Output the [x, y] coordinate of the center of the cell containing the given text.  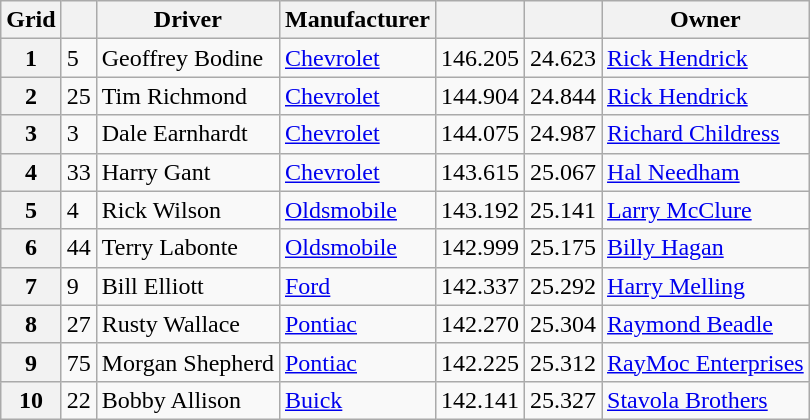
Tim Richmond [188, 96]
Ford [357, 286]
10 [31, 400]
Bobby Allison [188, 400]
25.141 [562, 210]
24.844 [562, 96]
142.337 [480, 286]
27 [78, 324]
44 [78, 248]
6 [31, 248]
25 [78, 96]
7 [31, 286]
Harry Gant [188, 172]
75 [78, 362]
25.067 [562, 172]
Geoffrey Bodine [188, 58]
Dale Earnhardt [188, 134]
Morgan Shepherd [188, 362]
RayMoc Enterprises [706, 362]
Bill Elliott [188, 286]
143.192 [480, 210]
24.623 [562, 58]
Rusty Wallace [188, 324]
25.292 [562, 286]
Hal Needham [706, 172]
25.175 [562, 248]
146.205 [480, 58]
2 [31, 96]
144.075 [480, 134]
25.327 [562, 400]
Harry Melling [706, 286]
Manufacturer [357, 20]
144.904 [480, 96]
33 [78, 172]
142.225 [480, 362]
Richard Childress [706, 134]
Owner [706, 20]
25.312 [562, 362]
142.999 [480, 248]
143.615 [480, 172]
Grid [31, 20]
142.141 [480, 400]
Driver [188, 20]
22 [78, 400]
24.987 [562, 134]
142.270 [480, 324]
8 [31, 324]
Terry Labonte [188, 248]
Larry McClure [706, 210]
Raymond Beadle [706, 324]
Stavola Brothers [706, 400]
25.304 [562, 324]
Buick [357, 400]
1 [31, 58]
Billy Hagan [706, 248]
Rick Wilson [188, 210]
